Identify which cell holds the provided text, then report its [X, Y] central coordinate. 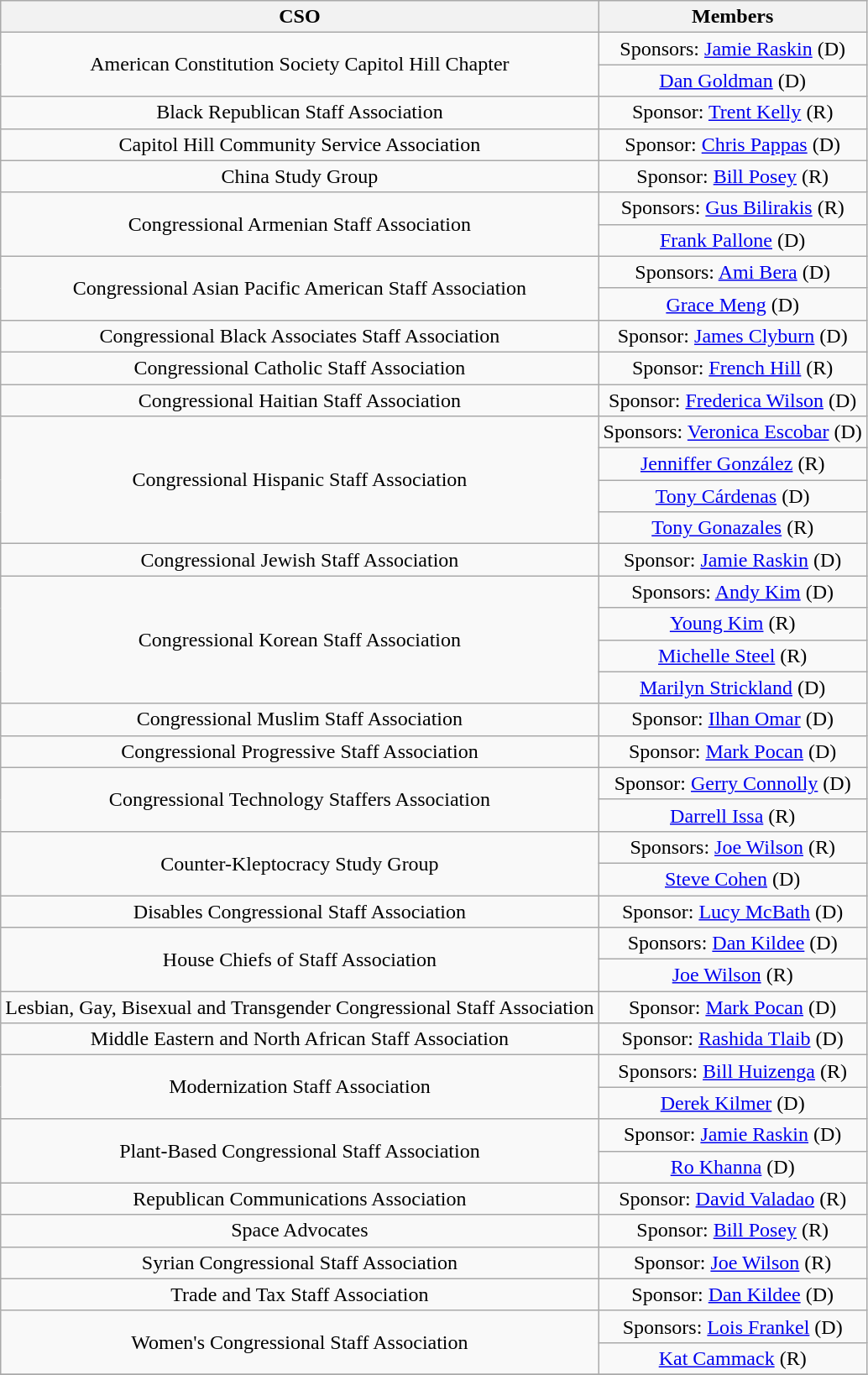
Sponsors: Andy Kim (D) [732, 592]
Plant-Based Congressional Staff Association [300, 1151]
Congressional Technology Staffers Association [300, 799]
CSO [300, 17]
Derek Kilmer (D) [732, 1103]
Republican Communications Association [300, 1199]
China Study Group [300, 176]
Sponsors: Gus Bilirakis (R) [732, 208]
Sponsors: Dan Kildee (D) [732, 944]
Sponsor: French Hill (R) [732, 368]
Sponsor: Joe Wilson (R) [732, 1263]
Congressional Black Associates Staff Association [300, 336]
Tony Cárdenas (D) [732, 496]
Congressional Armenian Staff Association [300, 224]
Darrell Issa (R) [732, 815]
Jenniffer González (R) [732, 464]
Sponsor: James Clyburn (D) [732, 336]
Sponsor: Lucy McBath (D) [732, 911]
Sponsor: Dan Kildee (D) [732, 1294]
Modernization Staff Association [300, 1087]
Lesbian, Gay, Bisexual and Transgender Congressional Staff Association [300, 1007]
Steve Cohen (D) [732, 879]
Young Kim (R) [732, 624]
Sponsor: Trent Kelly (R) [732, 112]
Sponsor: Gerry Connolly (D) [732, 783]
Sponsors: Lois Frankel (D) [732, 1326]
Sponsor: Rashida Tlaib (D) [732, 1039]
Sponsors: Joe Wilson (R) [732, 847]
Ro Khanna (D) [732, 1167]
Congressional Jewish Staff Association [300, 560]
Congressional Hispanic Staff Association [300, 480]
Tony Gonazales (R) [732, 528]
Congressional Catholic Staff Association [300, 368]
Disables Congressional Staff Association [300, 911]
American Constitution Society Capitol Hill Chapter [300, 65]
Grace Meng (D) [732, 304]
Sponsors: Jamie Raskin (D) [732, 49]
Congressional Muslim Staff Association [300, 719]
Congressional Korean Staff Association [300, 640]
Space Advocates [300, 1231]
Congressional Haitian Staff Association [300, 400]
Syrian Congressional Staff Association [300, 1263]
Trade and Tax Staff Association [300, 1294]
Middle Eastern and North African Staff Association [300, 1039]
Members [732, 17]
Sponsor: Ilhan Omar (D) [732, 719]
Sponsors: Veronica Escobar (D) [732, 432]
House Chiefs of Staff Association [300, 959]
Congressional Asian Pacific American Staff Association [300, 288]
Joe Wilson (R) [732, 975]
Women's Congressional Staff Association [300, 1342]
Dan Goldman (D) [732, 81]
Sponsor: Frederica Wilson (D) [732, 400]
Sponsors: Bill Huizenga (R) [732, 1071]
Michelle Steel (R) [732, 656]
Sponsor: David Valadao (R) [732, 1199]
Sponsors: Ami Bera (D) [732, 272]
Black Republican Staff Association [300, 112]
Capitol Hill Community Service Association [300, 144]
Frank Pallone (D) [732, 240]
Congressional Progressive Staff Association [300, 751]
Counter-Kleptocracy Study Group [300, 863]
Marilyn Strickland (D) [732, 687]
Kat Cammack (R) [732, 1358]
Sponsor: Chris Pappas (D) [732, 144]
